Search for the cell housing the specified text and yield its (x, y) center coordinate. 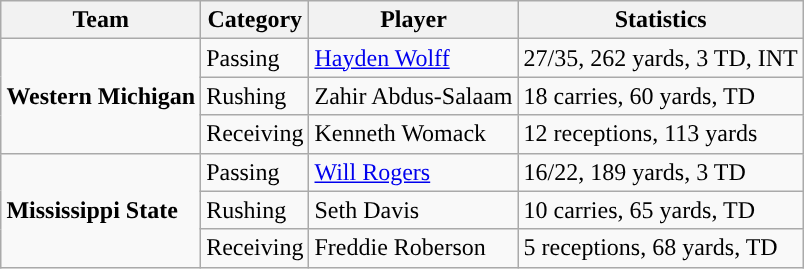
27/35, 262 yards, 3 TD, INT (660, 58)
Freddie Roberson (414, 248)
Western Michigan (101, 96)
Statistics (660, 20)
5 receptions, 68 yards, TD (660, 248)
Mississippi State (101, 210)
Hayden Wolff (414, 58)
12 receptions, 113 yards (660, 134)
Category (255, 20)
Player (414, 20)
Seth Davis (414, 210)
10 carries, 65 yards, TD (660, 210)
Kenneth Womack (414, 134)
18 carries, 60 yards, TD (660, 96)
Zahir Abdus-Salaam (414, 96)
Will Rogers (414, 172)
16/22, 189 yards, 3 TD (660, 172)
Team (101, 20)
